From the cell containing the given text, extract its center point as (x, y) coordinate. 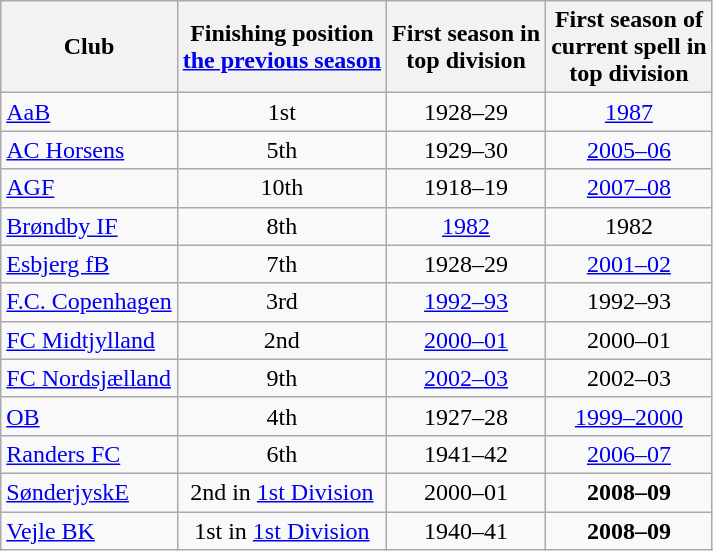
1940–41 (466, 531)
Club (89, 47)
1st in 1st Division (282, 531)
First season ofcurrent spell intop division (630, 47)
SønderjyskE (89, 492)
FC Nordsjælland (89, 378)
1987 (630, 112)
FC Midtjylland (89, 340)
1999–2000 (630, 416)
2006–07 (630, 454)
OB (89, 416)
6th (282, 454)
7th (282, 264)
2001–02 (630, 264)
1929–30 (466, 150)
AGF (89, 188)
1st (282, 112)
1918–19 (466, 188)
2nd (282, 340)
8th (282, 226)
F.C. Copenhagen (89, 302)
9th (282, 378)
5th (282, 150)
AaB (89, 112)
AC Horsens (89, 150)
4th (282, 416)
Randers FC (89, 454)
Finishing positionthe previous season (282, 47)
2007–08 (630, 188)
1927–28 (466, 416)
Vejle BK (89, 531)
1941–42 (466, 454)
2nd in 1st Division (282, 492)
Esbjerg fB (89, 264)
3rd (282, 302)
Brøndby IF (89, 226)
2005–06 (630, 150)
10th (282, 188)
First season intop division (466, 47)
